For the text-containing cell, return its midpoint in (x, y) coordinate format. 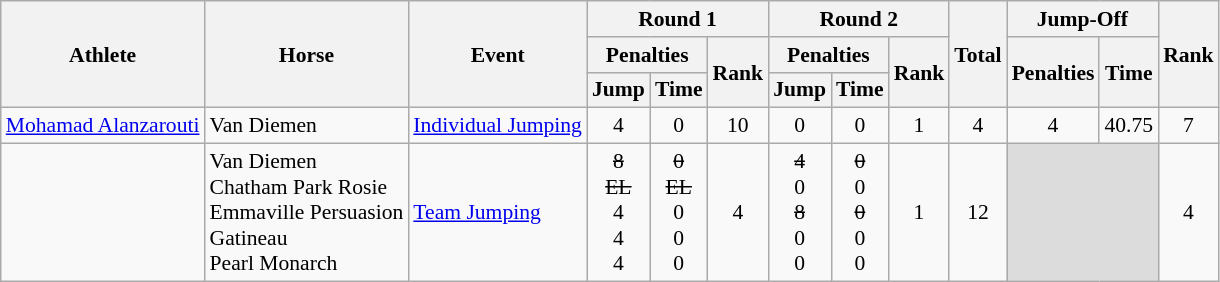
Individual Jumping (498, 126)
0EL000 (679, 213)
Team Jumping (498, 213)
Total (978, 54)
Mohamad Alanzarouti (103, 126)
8EL444 (618, 213)
Athlete (103, 54)
Van DiemenChatham Park RosieEmmaville PersuasionGatineauPearl Monarch (307, 213)
10 (738, 126)
Van Diemen (307, 126)
7 (1188, 126)
00000 (860, 213)
40800 (800, 213)
Jump-Off (1083, 19)
Horse (307, 54)
40.75 (1128, 126)
Round 1 (678, 19)
Round 2 (858, 19)
12 (978, 213)
Event (498, 54)
